Capture the cell that displays the provided text and extract its [x, y] central coordinate. 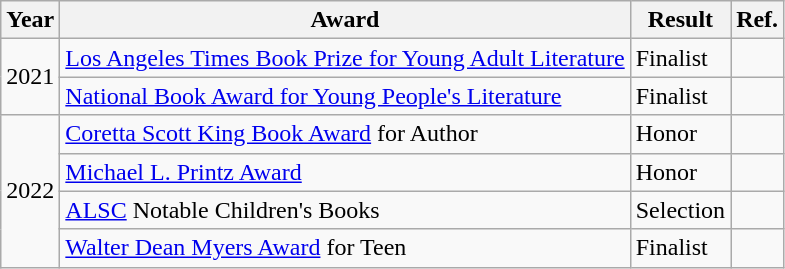
2021 [30, 77]
Year [30, 20]
Coretta Scott King Book Award for Author [345, 134]
Michael L. Printz Award [345, 172]
2022 [30, 191]
Selection [680, 210]
Ref. [758, 20]
ALSC Notable Children's Books [345, 210]
Los Angeles Times Book Prize for Young Adult Literature [345, 58]
Result [680, 20]
National Book Award for Young People's Literature [345, 96]
Walter Dean Myers Award for Teen [345, 248]
Award [345, 20]
